Find where the given text appears and provide that cell's center as (x, y) coordinate. 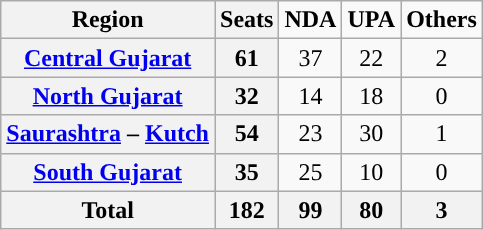
25 (310, 172)
Central Gujarat (108, 58)
3 (442, 210)
61 (246, 58)
South Gujarat (108, 172)
Seats (246, 20)
18 (372, 96)
99 (310, 210)
Saurashtra – Kutch (108, 134)
182 (246, 210)
NDA (310, 20)
30 (372, 134)
32 (246, 96)
54 (246, 134)
35 (246, 172)
Others (442, 20)
23 (310, 134)
22 (372, 58)
37 (310, 58)
2 (442, 58)
North Gujarat (108, 96)
1 (442, 134)
10 (372, 172)
14 (310, 96)
Total (108, 210)
80 (372, 210)
Region (108, 20)
UPA (372, 20)
